Pinpoint the cell where the given text exists, returning its (X, Y) midpoint coordinate. 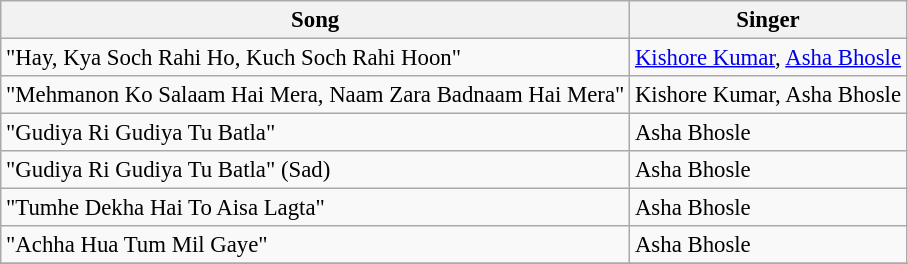
"Achha Hua Tum Mil Gaye" (316, 245)
"Mehmanon Ko Salaam Hai Mera, Naam Zara Badnaam Hai Mera" (316, 95)
"Tumhe Dekha Hai To Aisa Lagta" (316, 208)
"Gudiya Ri Gudiya Tu Batla" (316, 133)
"Hay, Kya Soch Rahi Ho, Kuch Soch Rahi Hoon" (316, 58)
"Gudiya Ri Gudiya Tu Batla" (Sad) (316, 170)
Singer (768, 20)
Song (316, 20)
